For the text-containing cell, return its midpoint in (X, Y) coordinate format. 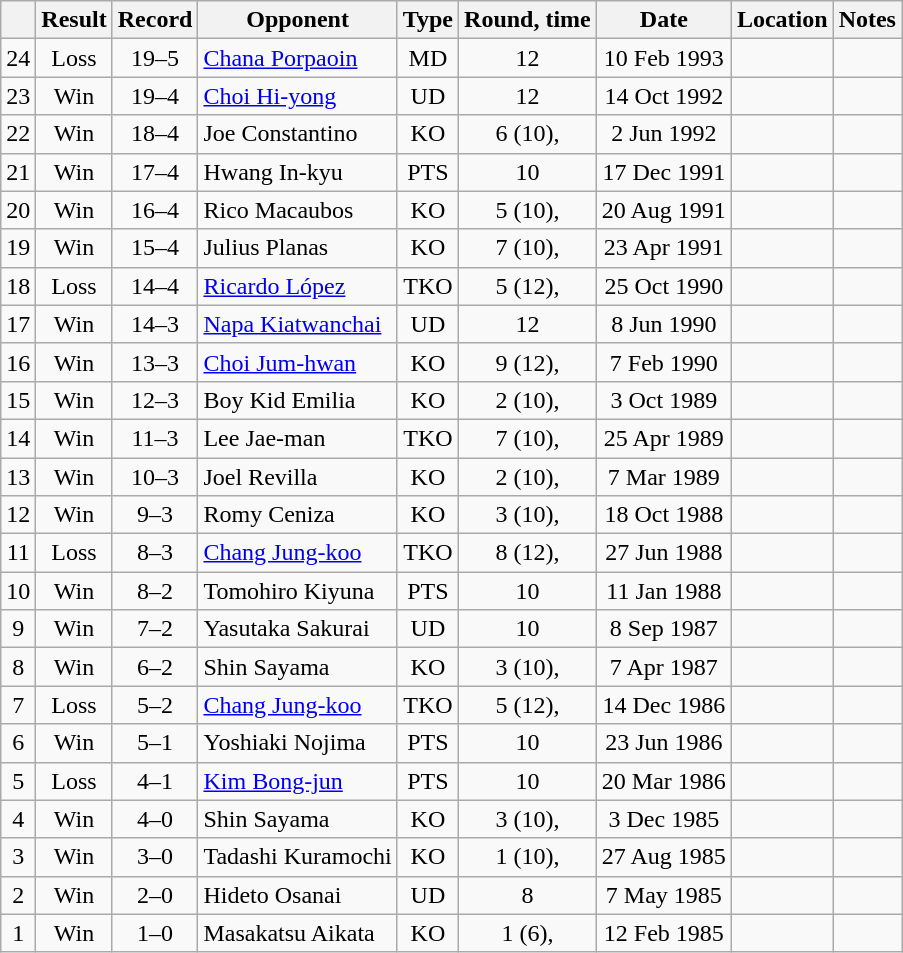
Julius Planas (298, 248)
16–4 (155, 210)
20 Mar 1986 (664, 781)
Round, time (528, 20)
12 Feb 1985 (664, 933)
20 Aug 1991 (664, 210)
20 (18, 210)
23 Jun 1986 (664, 743)
21 (18, 172)
6 (10), (528, 134)
15 (18, 400)
25 Oct 1990 (664, 286)
25 Apr 1989 (664, 438)
14–4 (155, 286)
8 Sep 1987 (664, 629)
Boy Kid Emilia (298, 400)
Opponent (298, 20)
Joe Constantino (298, 134)
17 (18, 324)
14 Oct 1992 (664, 96)
24 (18, 58)
17–4 (155, 172)
17 Dec 1991 (664, 172)
Type (428, 20)
12–3 (155, 400)
8 (12), (528, 553)
Hwang In-kyu (298, 172)
7 Feb 1990 (664, 362)
Napa Kiatwanchai (298, 324)
14–3 (155, 324)
Result (74, 20)
22 (18, 134)
2–0 (155, 895)
14 (18, 438)
5–2 (155, 705)
11–3 (155, 438)
Yasutaka Sakurai (298, 629)
13 (18, 477)
7 Apr 1987 (664, 667)
8–2 (155, 591)
1 (10), (528, 857)
3 Dec 1985 (664, 819)
5 (10), (528, 210)
Record (155, 20)
5–1 (155, 743)
MD (428, 58)
11 (18, 553)
9 (12), (528, 362)
Joel Revilla (298, 477)
11 Jan 1988 (664, 591)
Rico Macaubos (298, 210)
Yoshiaki Nojima (298, 743)
Masakatsu Aikata (298, 933)
18–4 (155, 134)
1 (18, 933)
3 Oct 1989 (664, 400)
Lee Jae-man (298, 438)
10–3 (155, 477)
18 Oct 1988 (664, 515)
Chana Porpaoin (298, 58)
19–4 (155, 96)
4–0 (155, 819)
8 Jun 1990 (664, 324)
19 (18, 248)
15–4 (155, 248)
4 (18, 819)
2 Jun 1992 (664, 134)
Location (782, 20)
18 (18, 286)
Hideto Osanai (298, 895)
3–0 (155, 857)
27 Jun 1988 (664, 553)
7 May 1985 (664, 895)
7 (18, 705)
Romy Ceniza (298, 515)
8–3 (155, 553)
4–1 (155, 781)
Tadashi Kuramochi (298, 857)
9–3 (155, 515)
Date (664, 20)
2 (18, 895)
Tomohiro Kiyuna (298, 591)
9 (18, 629)
10 Feb 1993 (664, 58)
1–0 (155, 933)
7 Mar 1989 (664, 477)
16 (18, 362)
13–3 (155, 362)
23 (18, 96)
6–2 (155, 667)
Choi Hi-yong (298, 96)
19–5 (155, 58)
Kim Bong-jun (298, 781)
5 (18, 781)
23 Apr 1991 (664, 248)
27 Aug 1985 (664, 857)
1 (6), (528, 933)
6 (18, 743)
Ricardo López (298, 286)
Choi Jum-hwan (298, 362)
3 (18, 857)
7–2 (155, 629)
14 Dec 1986 (664, 705)
Notes (867, 20)
